Identify which cell holds the provided text, then report its (x, y) central coordinate. 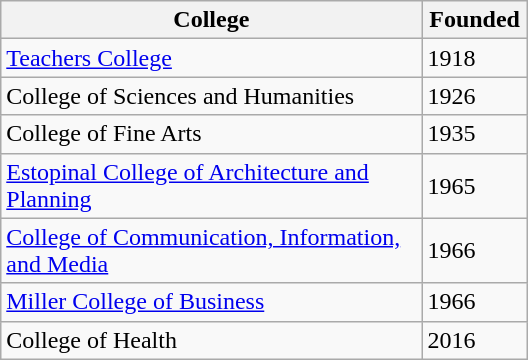
College of Fine Arts (212, 134)
College of Sciences and Humanities (212, 96)
1926 (474, 96)
1918 (474, 58)
2016 (474, 340)
Teachers College (212, 58)
1965 (474, 186)
1935 (474, 134)
College of Communication, Information, and Media (212, 250)
Miller College of Business (212, 302)
College (212, 20)
College of Health (212, 340)
Founded (474, 20)
Estopinal College of Architecture and Planning (212, 186)
